Locate the cell with the specified text and output its [X, Y] center coordinate. 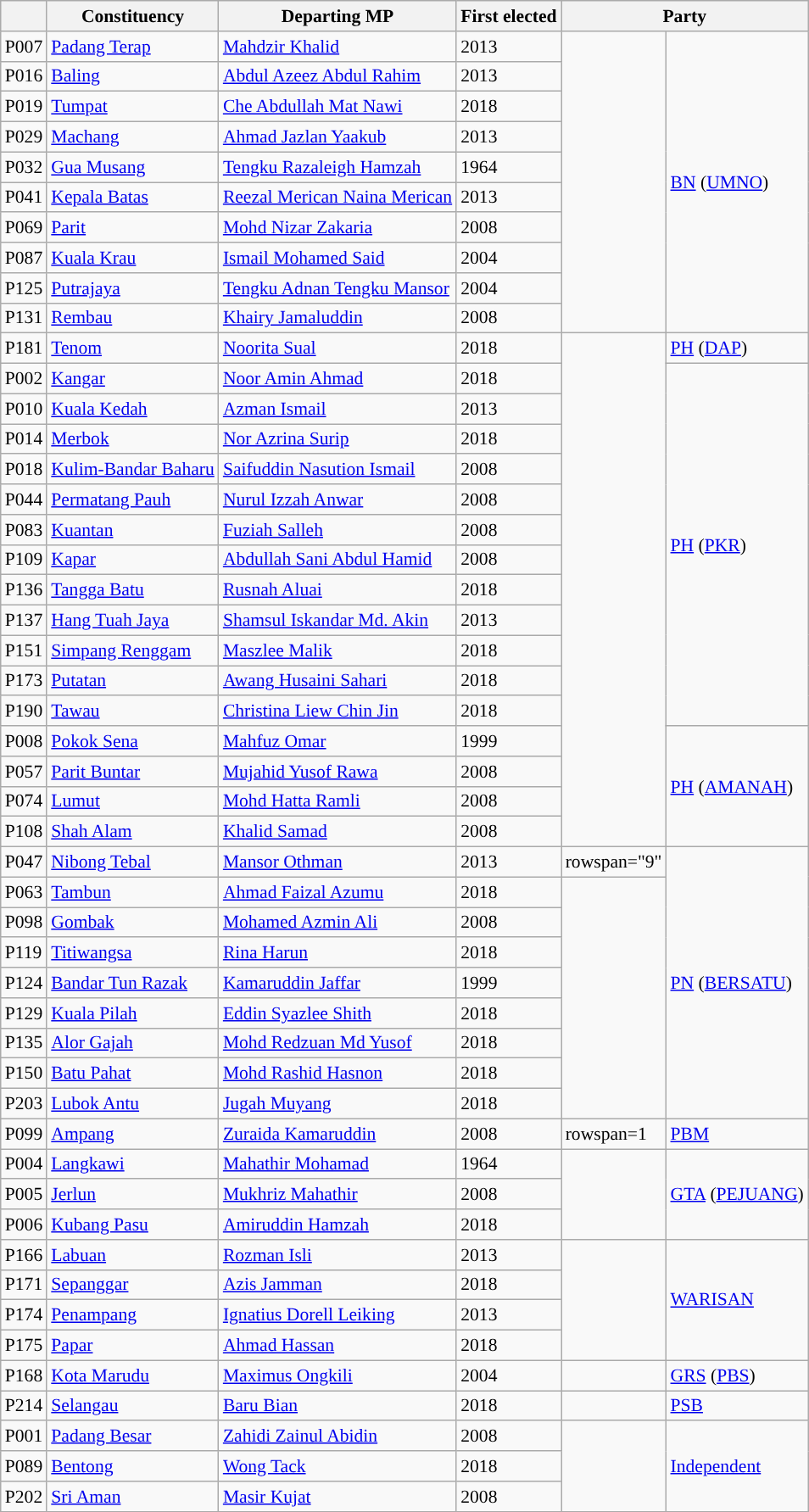
Mahfuz Omar [338, 741]
GRS (PBS) [736, 1375]
Gua Musang [132, 167]
BN (UMNO) [736, 182]
P124 [24, 983]
Mahathir Mohamad [338, 1164]
Awang Husaini Sahari [338, 681]
Noor Amin Ahmad [338, 379]
Simpang Renggam [132, 650]
Machang [132, 137]
Mahdzir Khalid [338, 47]
PBM [736, 1134]
Batu Pahat [132, 1074]
rowspan=1 [614, 1134]
Merbok [132, 439]
Reezal Merican Naina Merican [338, 198]
P203 [24, 1104]
P029 [24, 137]
P002 [24, 379]
Mansor Othman [338, 862]
P018 [24, 470]
P099 [24, 1134]
Mujahid Yusof Rawa [338, 772]
Hang Tuah Jaya [132, 621]
Zuraida Kamaruddin [338, 1134]
Parit [132, 228]
Azman Ismail [338, 409]
P069 [24, 228]
Bandar Tun Razak [132, 983]
P168 [24, 1375]
P137 [24, 621]
Kamaruddin Jaffar [338, 983]
Titiwangsa [132, 953]
Che Abdullah Mat Nawi [338, 107]
Departing MP [338, 16]
P006 [24, 1225]
Rozman Isli [338, 1255]
Lubok Antu [132, 1104]
P057 [24, 772]
P083 [24, 530]
Amiruddin Hamzah [338, 1225]
Ignatius Dorell Leiking [338, 1315]
P214 [24, 1406]
Ahmad Jazlan Yaakub [338, 137]
Maszlee Malik [338, 650]
P001 [24, 1437]
Papar [132, 1346]
Kota Marudu [132, 1375]
Wong Tack [338, 1466]
GTA (PEJUANG) [736, 1194]
Selangau [132, 1406]
Labuan [132, 1255]
Independent [736, 1467]
P171 [24, 1285]
Rembau [132, 318]
Putatan [132, 681]
Parit Buntar [132, 772]
PN (BERSATU) [736, 984]
P044 [24, 499]
Nurul Izzah Anwar [338, 499]
Sri Aman [132, 1497]
Constituency [132, 16]
Zahidi Zainul Abidin [338, 1437]
Mohamed Azmin Ali [338, 923]
First elected [509, 16]
Nor Azrina Surip [338, 439]
P181 [24, 349]
Tenom [132, 349]
Kubang Pasu [132, 1225]
P136 [24, 590]
Kulim-Bandar Baharu [132, 470]
Masir Kujat [338, 1497]
P063 [24, 892]
Gombak [132, 923]
Ahmad Faizal Azumu [338, 892]
P109 [24, 560]
Baru Bian [338, 1406]
Kapar [132, 560]
Kangar [132, 379]
P135 [24, 1043]
P202 [24, 1497]
P047 [24, 862]
WARISAN [736, 1300]
P119 [24, 953]
PH (DAP) [736, 349]
P173 [24, 681]
P098 [24, 923]
Abdullah Sani Abdul Hamid [338, 560]
Padang Terap [132, 47]
Penampang [132, 1315]
Mohd Nizar Zakaria [338, 228]
Ahmad Hassan [338, 1346]
Kuala Pilah [132, 1013]
Rina Harun [338, 953]
Jugah Muyang [338, 1104]
Bentong [132, 1466]
Tawau [132, 711]
P108 [24, 832]
P089 [24, 1466]
Maximus Ongkili [338, 1375]
Khairy Jamaluddin [338, 318]
Party [685, 16]
Pokok Sena [132, 741]
Tumpat [132, 107]
P174 [24, 1315]
Shamsul Iskandar Md. Akin [338, 621]
Shah Alam [132, 832]
P019 [24, 107]
P004 [24, 1164]
P151 [24, 650]
rowspan="9" [614, 862]
Christina Liew Chin Jin [338, 711]
Kuala Kedah [132, 409]
Eddin Syazlee Shith [338, 1013]
Noorita Sual [338, 349]
P150 [24, 1074]
Tengku Razaleigh Hamzah [338, 167]
Azis Jamman [338, 1285]
P005 [24, 1195]
P125 [24, 288]
Saifuddin Nasution Ismail [338, 470]
Abdul Azeez Abdul Rahim [338, 76]
P014 [24, 439]
P010 [24, 409]
Khalid Samad [338, 832]
Padang Besar [132, 1437]
Nibong Tebal [132, 862]
Mukhriz Mahathir [338, 1195]
Mohd Rashid Hasnon [338, 1074]
Kuala Krau [132, 258]
Sepanggar [132, 1285]
PSB [736, 1406]
Tengku Adnan Tengku Mansor [338, 288]
P041 [24, 198]
Langkawi [132, 1164]
Tambun [132, 892]
PH (PKR) [736, 545]
Mohd Redzuan Md Yusof [338, 1043]
P016 [24, 76]
PH (AMANAH) [736, 786]
Alor Gajah [132, 1043]
P032 [24, 167]
Fuziah Salleh [338, 530]
Putrajaya [132, 288]
P129 [24, 1013]
P008 [24, 741]
Baling [132, 76]
P190 [24, 711]
Permatang Pauh [132, 499]
Jerlun [132, 1195]
Mohd Hatta Ramli [338, 801]
Rusnah Aluai [338, 590]
P074 [24, 801]
Kuantan [132, 530]
Ismail Mohamed Said [338, 258]
P166 [24, 1255]
P131 [24, 318]
P175 [24, 1346]
Kepala Batas [132, 198]
P087 [24, 258]
Lumut [132, 801]
P007 [24, 47]
Tangga Batu [132, 590]
Ampang [132, 1134]
